Extract the (x, y) coordinate from the center of the cell holding the provided text.  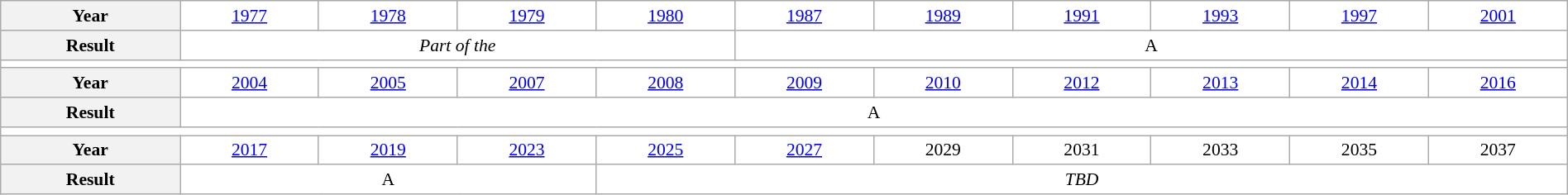
1989 (943, 16)
2035 (1360, 150)
2014 (1360, 83)
2033 (1221, 150)
2005 (388, 83)
2016 (1498, 83)
2031 (1082, 150)
2013 (1221, 83)
2025 (666, 150)
2037 (1498, 150)
2010 (943, 83)
2001 (1498, 16)
2008 (666, 83)
2023 (527, 150)
1997 (1360, 16)
2017 (250, 150)
TBD (1082, 180)
2029 (943, 150)
1980 (666, 16)
1991 (1082, 16)
2004 (250, 83)
2019 (388, 150)
1978 (388, 16)
1977 (250, 16)
2009 (805, 83)
1993 (1221, 16)
2012 (1082, 83)
2027 (805, 150)
1987 (805, 16)
2007 (527, 83)
Part of the (458, 45)
1979 (527, 16)
